Scan for the cell matching the given text and deliver its [X, Y] coordinate at center. 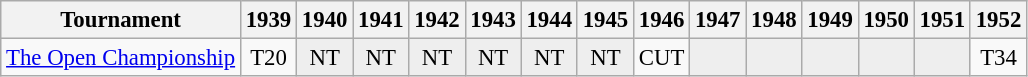
The Open Championship [121, 58]
1947 [718, 20]
1945 [605, 20]
1948 [774, 20]
T20 [268, 58]
T34 [998, 58]
1944 [549, 20]
1943 [493, 20]
1939 [268, 20]
1951 [942, 20]
1946 [661, 20]
1952 [998, 20]
1940 [325, 20]
1950 [886, 20]
1942 [437, 20]
Tournament [121, 20]
1941 [381, 20]
CUT [661, 58]
1949 [830, 20]
